Capture the cell that displays the provided text and extract its [X, Y] central coordinate. 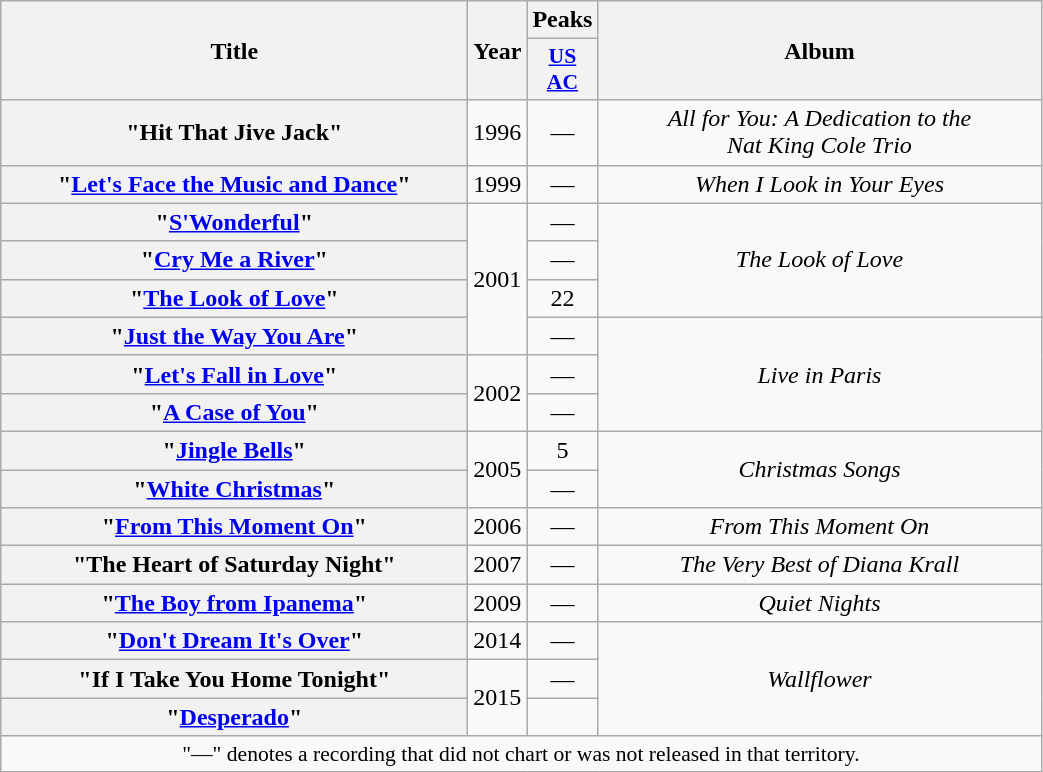
"Let's Face the Music and Dance" [234, 184]
22 [562, 298]
Peaks [562, 20]
Quiet Nights [820, 603]
"Let's Fall in Love" [234, 374]
1999 [498, 184]
"The Boy from Ipanema" [234, 603]
2007 [498, 565]
Year [498, 50]
"Jingle Bells" [234, 450]
Title [234, 50]
Album [820, 50]
"If I Take You Home Tonight" [234, 679]
The Very Best of Diana Krall [820, 565]
"Desperado" [234, 717]
2002 [498, 393]
When I Look in Your Eyes [820, 184]
2006 [498, 527]
"Hit That Jive Jack" [234, 132]
"Cry Me a River" [234, 260]
"From This Moment On" [234, 527]
"S'Wonderful" [234, 222]
The Look of Love [820, 260]
2005 [498, 469]
2001 [498, 279]
Live in Paris [820, 374]
2014 [498, 641]
2015 [498, 698]
"A Case of You" [234, 412]
2009 [498, 603]
"Just the Way You Are" [234, 336]
"The Look of Love" [234, 298]
Wallflower [820, 679]
1996 [498, 132]
"—" denotes a recording that did not chart or was not released in that territory. [521, 754]
USAC [562, 70]
From This Moment On [820, 527]
"The Heart of Saturday Night" [234, 565]
All for You: A Dedication to theNat King Cole Trio [820, 132]
Christmas Songs [820, 469]
5 [562, 450]
"Don't Dream It's Over" [234, 641]
"White Christmas" [234, 489]
